Output the [x, y] coordinate of the center of the cell containing the given text.  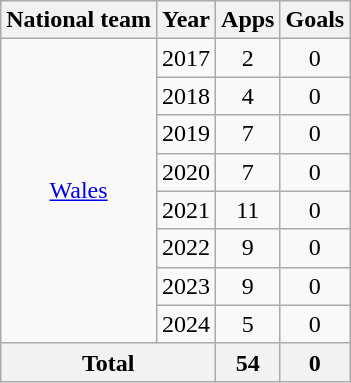
2024 [186, 324]
2020 [186, 172]
Goals [315, 20]
Apps [248, 20]
11 [248, 210]
Year [186, 20]
Wales [79, 191]
4 [248, 96]
2022 [186, 248]
2 [248, 58]
National team [79, 20]
2021 [186, 210]
2018 [186, 96]
54 [248, 362]
2017 [186, 58]
2019 [186, 134]
5 [248, 324]
Total [108, 362]
2023 [186, 286]
